Search for the cell housing the specified text and yield its [X, Y] center coordinate. 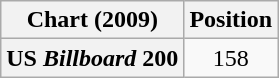
158 [231, 58]
Chart (2009) [92, 20]
Position [231, 20]
US Billboard 200 [92, 58]
